Return the (x, y) coordinate for the center point of the cell that contains the specified text.  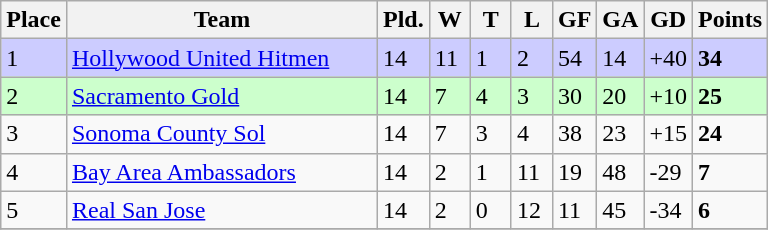
20 (620, 96)
W (450, 20)
Sacramento Gold (222, 96)
38 (574, 134)
Hollywood United Hitmen (222, 58)
Points (730, 20)
-29 (668, 172)
0 (490, 210)
23 (620, 134)
45 (620, 210)
T (490, 20)
19 (574, 172)
Real San Jose (222, 210)
GF (574, 20)
5 (34, 210)
L (532, 20)
GD (668, 20)
Place (34, 20)
54 (574, 58)
-34 (668, 210)
+40 (668, 58)
Pld. (404, 20)
Bay Area Ambassadors (222, 172)
25 (730, 96)
30 (574, 96)
Sonoma County Sol (222, 134)
34 (730, 58)
+15 (668, 134)
+10 (668, 96)
24 (730, 134)
6 (730, 210)
Team (222, 20)
48 (620, 172)
12 (532, 210)
GA (620, 20)
